From the cell containing the given text, extract its center point as [x, y] coordinate. 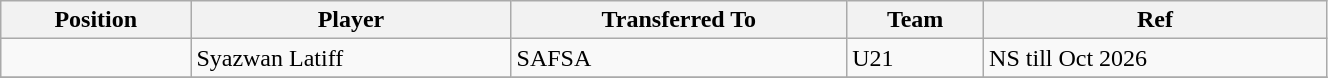
Ref [1156, 20]
Position [96, 20]
NS till Oct 2026 [1156, 58]
U21 [916, 58]
Syazwan Latiff [351, 58]
Player [351, 20]
SAFSA [679, 58]
Transferred To [679, 20]
Team [916, 20]
